Return the [X, Y] coordinate for the center point of the cell that contains the specified text.  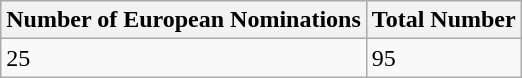
Total Number [444, 20]
25 [184, 58]
95 [444, 58]
Number of European Nominations [184, 20]
